For the text-containing cell, return its midpoint in (X, Y) coordinate format. 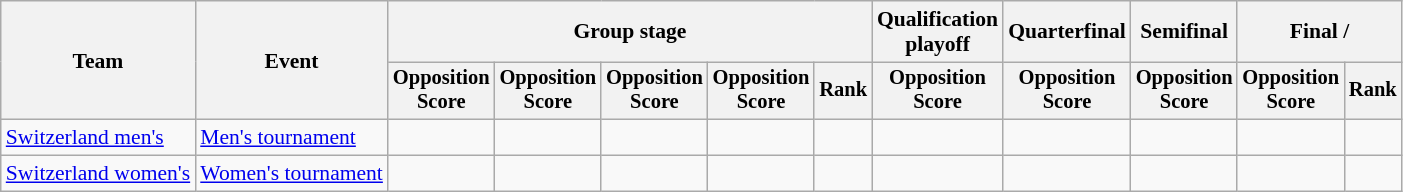
Group stage (630, 32)
Quarterfinal (1067, 32)
Women's tournament (292, 174)
Men's tournament (292, 138)
Switzerland men's (98, 138)
Semifinal (1184, 32)
Final / (1319, 32)
Event (292, 60)
Team (98, 60)
Switzerland women's (98, 174)
Qualificationplayoff (938, 32)
